Locate the cell with the specified text and output its (x, y) center coordinate. 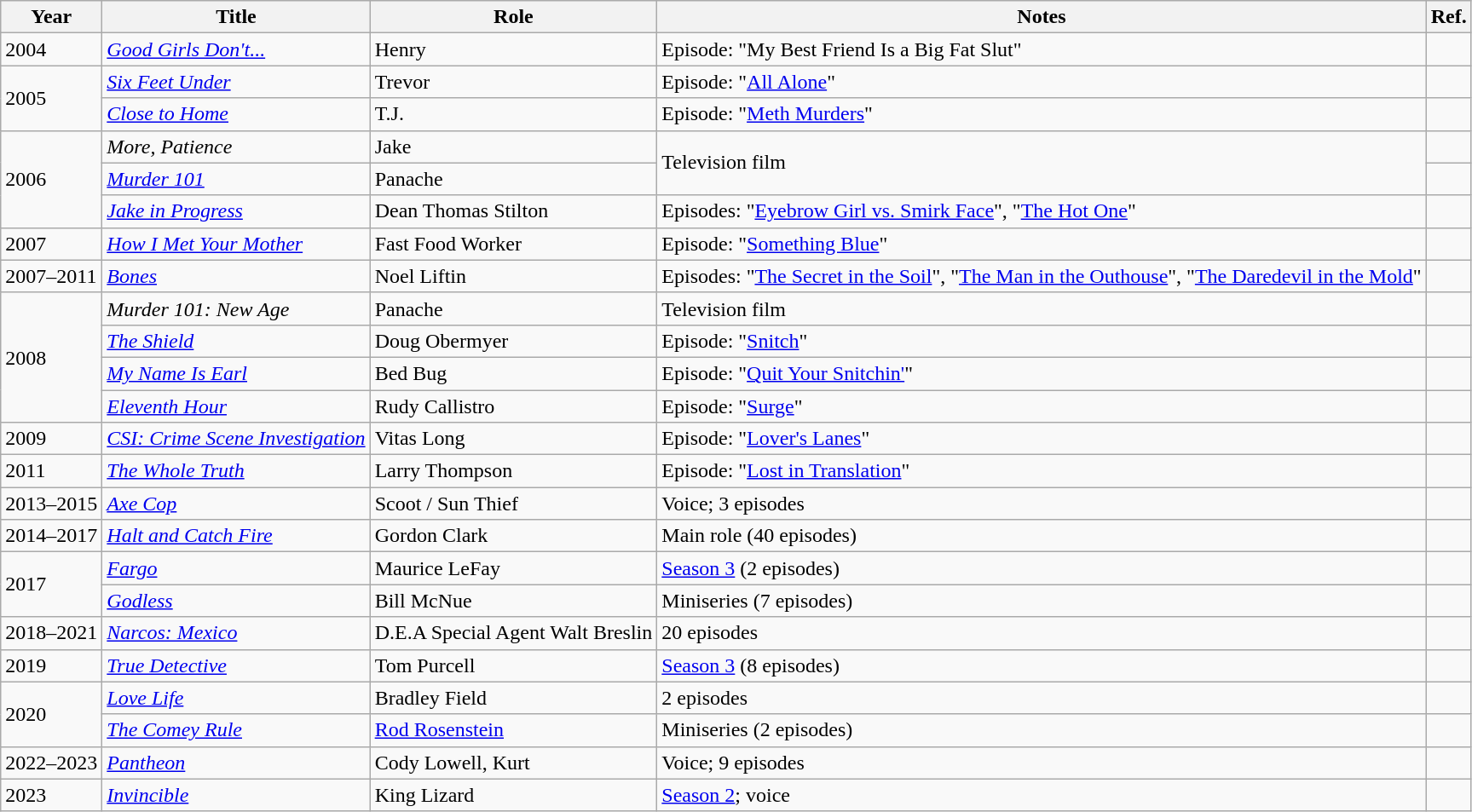
More, Patience (236, 147)
2020 (51, 714)
Scoot / Sun Thief (513, 504)
Pantheon (236, 763)
Bones (236, 276)
The Shield (236, 341)
Notes (1042, 17)
Jake in Progress (236, 211)
Narcos: Mexico (236, 633)
Episode: "Something Blue" (1042, 244)
The Comey Rule (236, 730)
2013–2015 (51, 504)
2007–2011 (51, 276)
20 episodes (1042, 633)
My Name Is Earl (236, 373)
Voice; 9 episodes (1042, 763)
Love Life (236, 698)
The Whole Truth (236, 471)
2004 (51, 49)
2008 (51, 357)
Episode: "Meth Murders" (1042, 114)
How I Met Your Mother (236, 244)
Fast Food Worker (513, 244)
Tom Purcell (513, 665)
Rod Rosenstein (513, 730)
Halt and Catch Fire (236, 536)
2017 (51, 585)
Maurice LeFay (513, 568)
Axe Cop (236, 504)
Trevor (513, 82)
Rudy Callistro (513, 406)
2011 (51, 471)
Bed Bug (513, 373)
Episodes: "Eyebrow Girl vs. Smirk Face", "The Hot One" (1042, 211)
Season 2; voice (1042, 795)
2023 (51, 795)
Ref. (1449, 17)
Season 3 (2 episodes) (1042, 568)
Voice; 3 episodes (1042, 504)
Murder 101 (236, 179)
Role (513, 17)
Miniseries (7 episodes) (1042, 601)
Noel Liftin (513, 276)
Year (51, 17)
Episodes: "The Secret in the Soil", "The Man in the Outhouse", "The Daredevil in the Mold" (1042, 276)
Doug Obermyer (513, 341)
Vitas Long (513, 439)
Fargo (236, 568)
Episode: "Snitch" (1042, 341)
Episode: "Lost in Translation" (1042, 471)
Godless (236, 601)
Invincible (236, 795)
2022–2023 (51, 763)
King Lizard (513, 795)
Gordon Clark (513, 536)
Six Feet Under (236, 82)
Larry Thompson (513, 471)
Dean Thomas Stilton (513, 211)
Season 3 (8 episodes) (1042, 665)
Title (236, 17)
Jake (513, 147)
2006 (51, 179)
Main role (40 episodes) (1042, 536)
Close to Home (236, 114)
2 episodes (1042, 698)
Miniseries (2 episodes) (1042, 730)
Bill McNue (513, 601)
Episode: "Surge" (1042, 406)
CSI: Crime Scene Investigation (236, 439)
T.J. (513, 114)
Episode: "Quit Your Snitchin'" (1042, 373)
D.E.A Special Agent Walt Breslin (513, 633)
2014–2017 (51, 536)
Episode: "Lover's Lanes" (1042, 439)
Murder 101: New Age (236, 308)
Episode: "All Alone" (1042, 82)
2009 (51, 439)
2007 (51, 244)
2019 (51, 665)
Henry (513, 49)
2018–2021 (51, 633)
Eleventh Hour (236, 406)
Bradley Field (513, 698)
Episode: "My Best Friend Is a Big Fat Slut" (1042, 49)
Good Girls Don't... (236, 49)
Cody Lowell, Kurt (513, 763)
2005 (51, 98)
True Detective (236, 665)
